Extract the (X, Y) coordinate from the center of the cell holding the provided text.  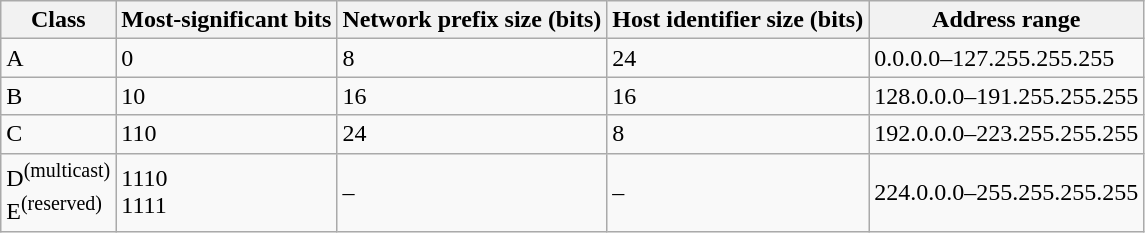
128.0.0.0–191.255.255.255 (1006, 96)
B (58, 96)
Network prefix size (bits) (472, 20)
A (58, 58)
10 (226, 96)
Host identifier size (bits) (738, 20)
11101111 (226, 192)
110 (226, 134)
Class (58, 20)
Address range (1006, 20)
C (58, 134)
D(multicast)E(reserved) (58, 192)
192.0.0.0–223.255.255.255 (1006, 134)
0 (226, 58)
224.0.0.0–255.255.255.255 (1006, 192)
Most-significant bits (226, 20)
0.0.0.0–127.255.255.255 (1006, 58)
